Provide the (x, y) coordinate of the cell's center where the given text is located.  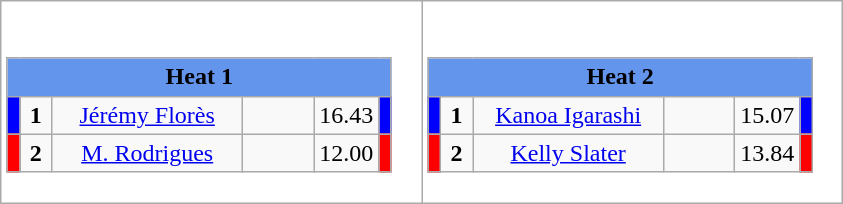
Jérémy Florès (148, 115)
15.07 (768, 115)
Kanoa Igarashi (568, 115)
13.84 (768, 153)
Heat 1 (199, 77)
12.00 (346, 153)
M. Rodrigues (148, 153)
Heat 2 (620, 77)
Heat 1 1 Jérémy Florès 16.43 2 M. Rodrigues 12.00 (212, 102)
Kelly Slater (568, 153)
Heat 2 1 Kanoa Igarashi 15.07 2 Kelly Slater 13.84 (632, 102)
16.43 (346, 115)
